Output the [x, y] coordinate of the center of the cell containing the given text.  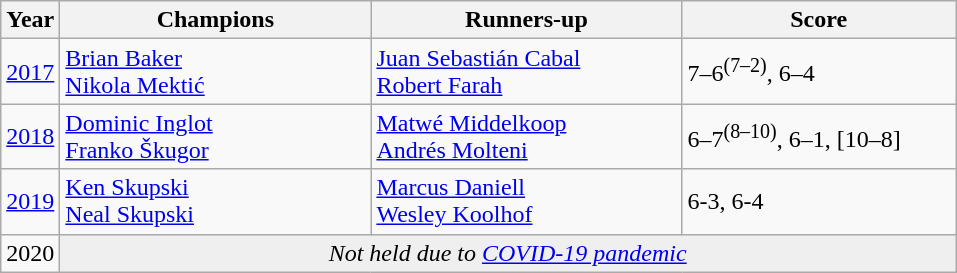
Matwé Middelkoop Andrés Molteni [526, 136]
Not held due to COVID-19 pandemic [508, 253]
Marcus Daniell Wesley Koolhof [526, 202]
6-3, 6-4 [819, 202]
Ken Skupski Neal Skupski [216, 202]
Juan Sebastián Cabal Robert Farah [526, 72]
Score [819, 20]
Brian Baker Nikola Mektić [216, 72]
2017 [30, 72]
Runners-up [526, 20]
Champions [216, 20]
7–6(7–2), 6–4 [819, 72]
2019 [30, 202]
Year [30, 20]
6–7(8–10), 6–1, [10–8] [819, 136]
2018 [30, 136]
2020 [30, 253]
Dominic Inglot Franko Škugor [216, 136]
